For the text-containing cell, return its midpoint in [X, Y] coordinate format. 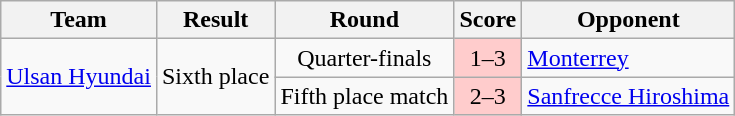
Sanfrecce Hiroshima [628, 96]
Monterrey [628, 58]
Result [215, 20]
Round [364, 20]
Score [488, 20]
Opponent [628, 20]
Team [79, 20]
1–3 [488, 58]
Quarter-finals [364, 58]
Fifth place match [364, 96]
Sixth place [215, 77]
2–3 [488, 96]
Ulsan Hyundai [79, 77]
